Identify which cell holds the provided text, then report its [x, y] central coordinate. 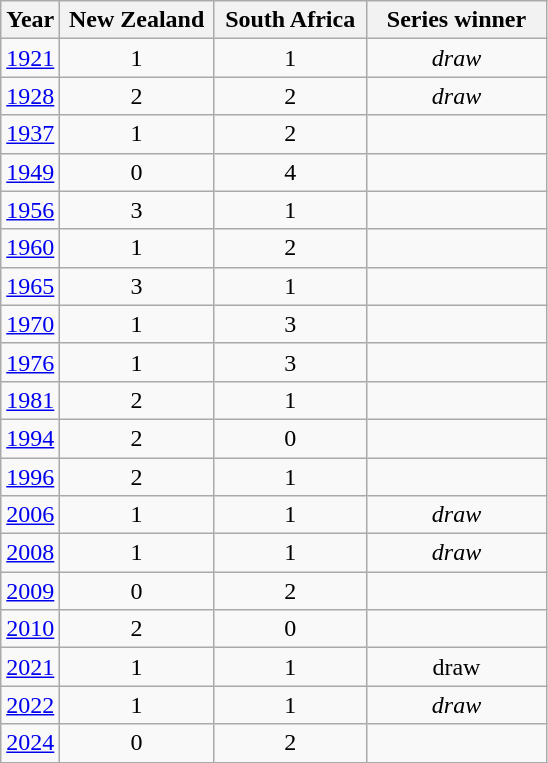
1928 [30, 96]
1970 [30, 324]
1965 [30, 286]
2021 [30, 667]
New Zealand [137, 20]
1976 [30, 362]
2008 [30, 553]
2022 [30, 705]
1981 [30, 400]
1994 [30, 438]
Series winner [456, 20]
1949 [30, 172]
South Africa [290, 20]
4 [290, 172]
2009 [30, 591]
1960 [30, 248]
1937 [30, 134]
1956 [30, 210]
2010 [30, 629]
Year [30, 20]
1921 [30, 58]
2024 [30, 743]
1996 [30, 477]
2006 [30, 515]
